Output the (X, Y) coordinate of the center of the cell containing the given text.  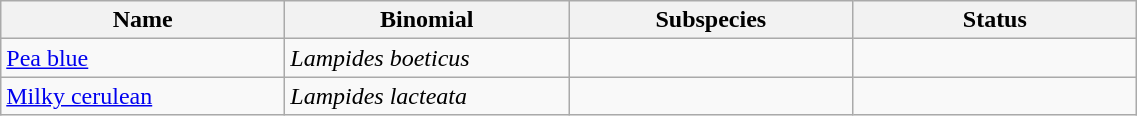
Pea blue (143, 58)
Milky cerulean (143, 96)
Subspecies (711, 20)
Lampides lacteata (427, 96)
Lampides boeticus (427, 58)
Status (995, 20)
Binomial (427, 20)
Name (143, 20)
